Capture the cell that displays the provided text and extract its [X, Y] central coordinate. 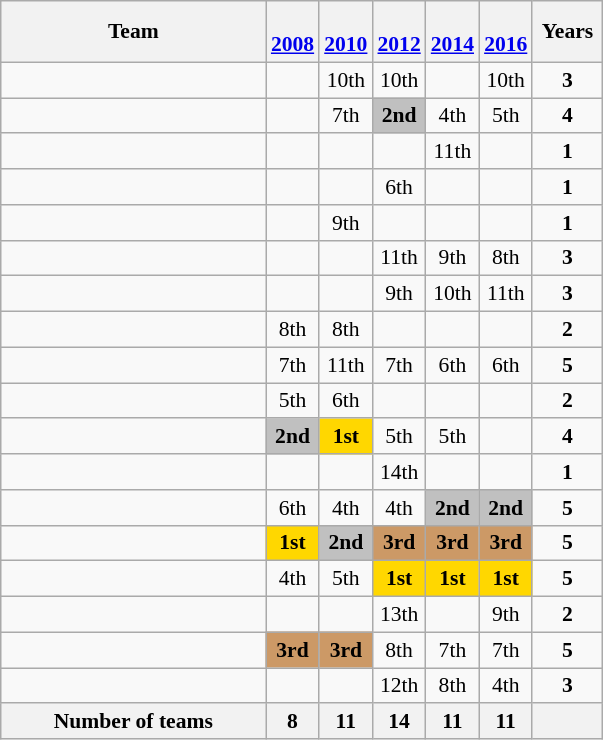
2014 [452, 32]
2008 [292, 32]
8 [292, 722]
14th [398, 472]
Number of teams [134, 722]
13th [398, 615]
2012 [398, 32]
Years [567, 32]
2010 [346, 32]
12th [398, 686]
2016 [506, 32]
14 [398, 722]
Team [134, 32]
